Capture the cell that displays the provided text and extract its (x, y) central coordinate. 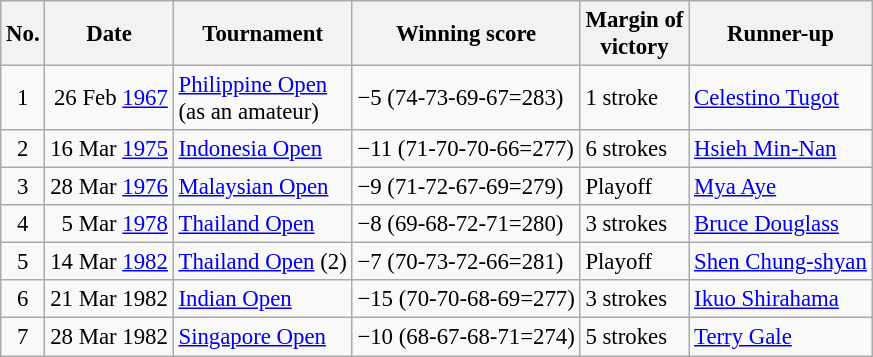
Malaysian Open (262, 187)
Hsieh Min-Nan (780, 149)
Thailand Open (2) (262, 262)
Celestino Tugot (780, 98)
−11 (71-70-70-66=277) (466, 149)
Mya Aye (780, 187)
−7 (70-73-72-66=281) (466, 262)
No. (23, 34)
4 (23, 224)
Tournament (262, 34)
16 Mar 1975 (109, 149)
−15 (70-70-68-69=277) (466, 299)
Indonesia Open (262, 149)
5 strokes (634, 337)
−5 (74-73-69-67=283) (466, 98)
6 strokes (634, 149)
Singapore Open (262, 337)
Runner-up (780, 34)
28 Mar 1982 (109, 337)
Ikuo Shirahama (780, 299)
2 (23, 149)
Philippine Open(as an amateur) (262, 98)
26 Feb 1967 (109, 98)
Shen Chung-shyan (780, 262)
−9 (71-72-67-69=279) (466, 187)
1 stroke (634, 98)
Thailand Open (262, 224)
−8 (69-68-72-71=280) (466, 224)
Date (109, 34)
14 Mar 1982 (109, 262)
28 Mar 1976 (109, 187)
Terry Gale (780, 337)
Winning score (466, 34)
5 Mar 1978 (109, 224)
1 (23, 98)
−10 (68-67-68-71=274) (466, 337)
Bruce Douglass (780, 224)
6 (23, 299)
3 (23, 187)
5 (23, 262)
7 (23, 337)
Indian Open (262, 299)
21 Mar 1982 (109, 299)
Margin ofvictory (634, 34)
